Pinpoint the cell where the given text exists, returning its [X, Y] midpoint coordinate. 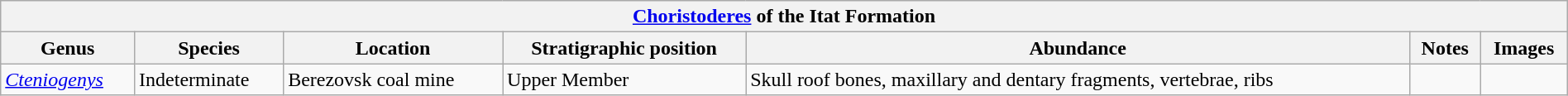
Images [1523, 48]
Skull roof bones, maxillary and dentary fragments, vertebrae, ribs [1078, 79]
Stratigraphic position [624, 48]
Indeterminate [209, 79]
Cteniogenys [68, 79]
Abundance [1078, 48]
Notes [1446, 48]
Upper Member [624, 79]
Berezovsk coal mine [394, 79]
Choristoderes of the Itat Formation [784, 17]
Location [394, 48]
Genus [68, 48]
Species [209, 48]
